Scan for the cell matching the given text and deliver its [X, Y] coordinate at center. 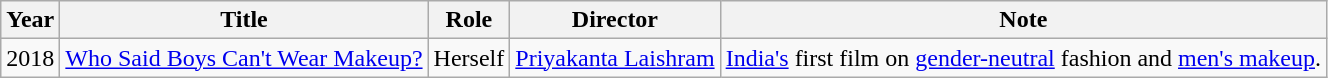
Year [30, 20]
Director [615, 20]
India's first film on gender-neutral fashion and men's makeup. [1023, 58]
Who Said Boys Can't Wear Makeup? [244, 58]
Note [1023, 20]
Role [469, 20]
2018 [30, 58]
Title [244, 20]
Herself [469, 58]
Priyakanta Laishram [615, 58]
